Provide the (X, Y) coordinate of the cell's center where the given text is located.  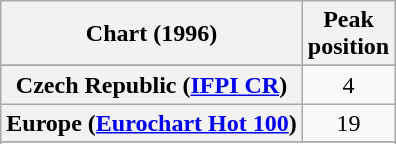
Czech Republic (IFPI CR) (152, 85)
Europe (Eurochart Hot 100) (152, 123)
Peakposition (348, 34)
19 (348, 123)
4 (348, 85)
Chart (1996) (152, 34)
